Scan for the cell matching the given text and deliver its (X, Y) coordinate at center. 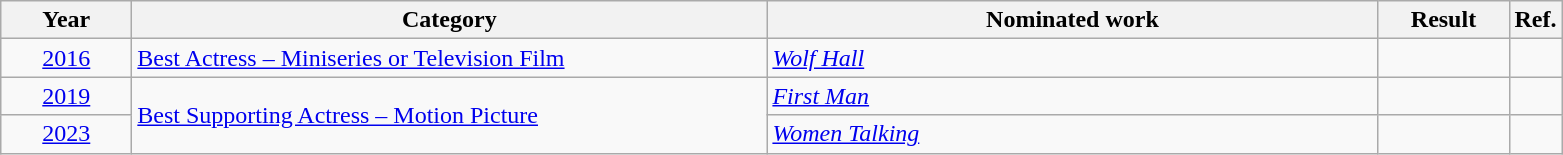
Wolf Hall (1072, 58)
2019 (66, 96)
Category (450, 20)
Nominated work (1072, 20)
2023 (66, 134)
2016 (66, 58)
Best Actress – Miniseries or Television Film (450, 58)
Result (1444, 20)
Year (66, 20)
Women Talking (1072, 134)
Best Supporting Actress – Motion Picture (450, 115)
First Man (1072, 96)
Ref. (1536, 20)
